Detect which cell encompasses the target text, then output its (X, Y) center coordinate. 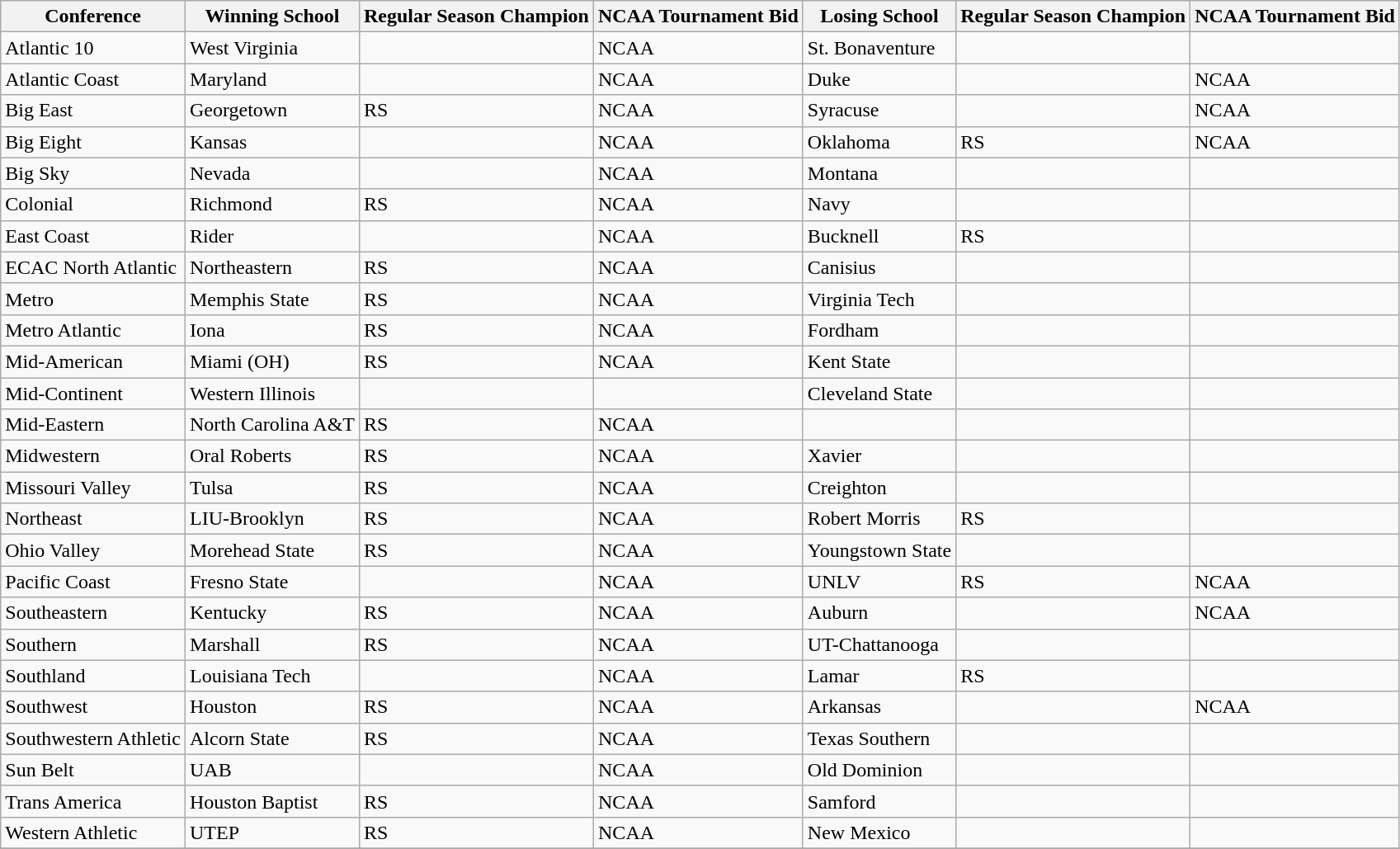
Maryland (272, 79)
Canisius (879, 267)
Iona (272, 330)
Missouri Valley (93, 488)
Metro (93, 299)
Louisiana Tech (272, 676)
Youngstown State (879, 550)
Oklahoma (879, 142)
Western Illinois (272, 394)
Robert Morris (879, 519)
Fresno State (272, 582)
East Coast (93, 236)
Southeastern (93, 613)
Syracuse (879, 111)
Duke (879, 79)
Memphis State (272, 299)
Northeast (93, 519)
Trans America (93, 801)
Morehead State (272, 550)
Georgetown (272, 111)
UAB (272, 770)
New Mexico (879, 832)
ECAC North Atlantic (93, 267)
Houston Baptist (272, 801)
Tulsa (272, 488)
Bucknell (879, 236)
Samford (879, 801)
Cleveland State (879, 394)
Atlantic Coast (93, 79)
Fordham (879, 330)
Southwest (93, 707)
Colonial (93, 205)
Sun Belt (93, 770)
Old Dominion (879, 770)
Kentucky (272, 613)
Southwestern Athletic (93, 738)
West Virginia (272, 48)
Virginia Tech (879, 299)
Xavier (879, 456)
Western Athletic (93, 832)
Navy (879, 205)
Metro Atlantic (93, 330)
North Carolina A&T (272, 425)
Miami (OH) (272, 361)
Big Eight (93, 142)
Nevada (272, 173)
Losing School (879, 17)
Ohio Valley (93, 550)
Alcorn State (272, 738)
Rider (272, 236)
Mid-Eastern (93, 425)
Richmond (272, 205)
Marshall (272, 644)
Oral Roberts (272, 456)
Mid-Continent (93, 394)
Creighton (879, 488)
UTEP (272, 832)
Mid-American (93, 361)
Big Sky (93, 173)
UT-Chattanooga (879, 644)
Southland (93, 676)
Pacific Coast (93, 582)
Montana (879, 173)
Arkansas (879, 707)
Kent State (879, 361)
Auburn (879, 613)
Winning School (272, 17)
Atlantic 10 (93, 48)
Kansas (272, 142)
Lamar (879, 676)
Midwestern (93, 456)
Northeastern (272, 267)
Texas Southern (879, 738)
St. Bonaventure (879, 48)
Houston (272, 707)
Big East (93, 111)
LIU-Brooklyn (272, 519)
UNLV (879, 582)
Conference (93, 17)
Southern (93, 644)
